Identify which cell holds the provided text, then report its (X, Y) central coordinate. 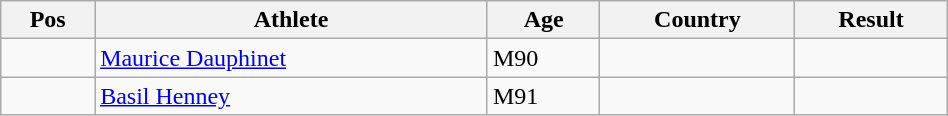
Country (698, 20)
Age (543, 20)
Athlete (292, 20)
M91 (543, 96)
Basil Henney (292, 96)
Result (871, 20)
M90 (543, 58)
Pos (48, 20)
Maurice Dauphinet (292, 58)
